For the text-containing cell, return its midpoint in (X, Y) coordinate format. 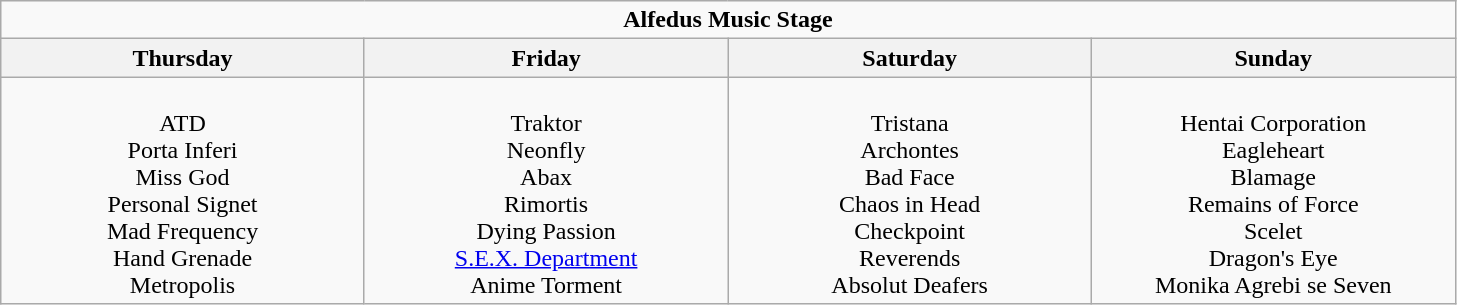
Saturday (910, 58)
Alfedus Music Stage (728, 20)
Hentai Corporation Eagleheart Blamage Remains of Force Scelet Dragon's Eye Monika Agrebi se Seven (1273, 190)
Sunday (1273, 58)
Tristana Archontes Bad Face Chaos in Head Checkpoint Reverends Absolut Deafers (910, 190)
ATD Porta Inferi Miss God Personal Signet Mad Frequency Hand Grenade Metropolis (183, 190)
Traktor Neonfly Abax Rimortis Dying Passion S.E.X. Department Anime Torment (546, 190)
Friday (546, 58)
Thursday (183, 58)
